From the cell containing the given text, extract its center point as (x, y) coordinate. 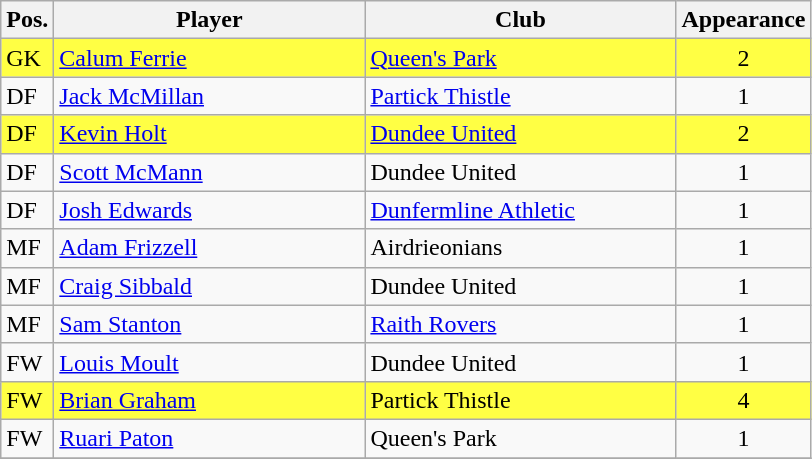
Louis Moult (210, 362)
4 (744, 400)
Brian Graham (210, 400)
Jack McMillan (210, 96)
Craig Sibbald (210, 286)
Kevin Holt (210, 134)
Club (520, 20)
Ruari Paton (210, 438)
Sam Stanton (210, 324)
Airdrieonians (520, 248)
Josh Edwards (210, 210)
Calum Ferrie (210, 58)
Pos. (28, 20)
Scott McMann (210, 172)
GK (28, 58)
Raith Rovers (520, 324)
Adam Frizzell (210, 248)
Appearance (744, 20)
Player (210, 20)
Dunfermline Athletic (520, 210)
